Find where the given text appears and provide that cell's center as [X, Y] coordinate. 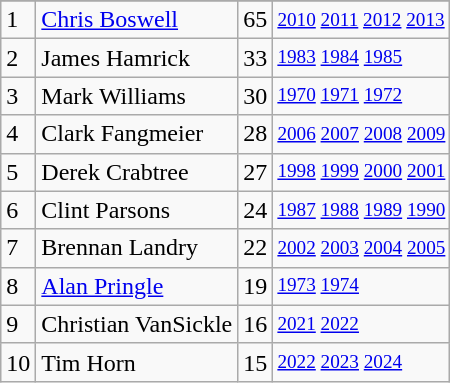
1 [18, 20]
1987 1988 1989 1990 [362, 210]
24 [256, 210]
27 [256, 172]
19 [256, 286]
Clint Parsons [137, 210]
10 [18, 362]
4 [18, 134]
28 [256, 134]
1998 1999 2000 2001 [362, 172]
2002 2003 2004 2005 [362, 248]
1970 1971 1972 [362, 96]
65 [256, 20]
Christian VanSickle [137, 324]
2022 2023 2024 [362, 362]
2010 2011 2012 2013 [362, 20]
6 [18, 210]
3 [18, 96]
15 [256, 362]
1973 1974 [362, 286]
Derek Crabtree [137, 172]
9 [18, 324]
16 [256, 324]
2006 2007 2008 2009 [362, 134]
2021 2022 [362, 324]
7 [18, 248]
33 [256, 58]
30 [256, 96]
Clark Fangmeier [137, 134]
22 [256, 248]
James Hamrick [137, 58]
Tim Horn [137, 362]
1983 1984 1985 [362, 58]
Mark Williams [137, 96]
Chris Boswell [137, 20]
8 [18, 286]
Alan Pringle [137, 286]
2 [18, 58]
5 [18, 172]
Brennan Landry [137, 248]
